Find where the given text appears and provide that cell's center as (X, Y) coordinate. 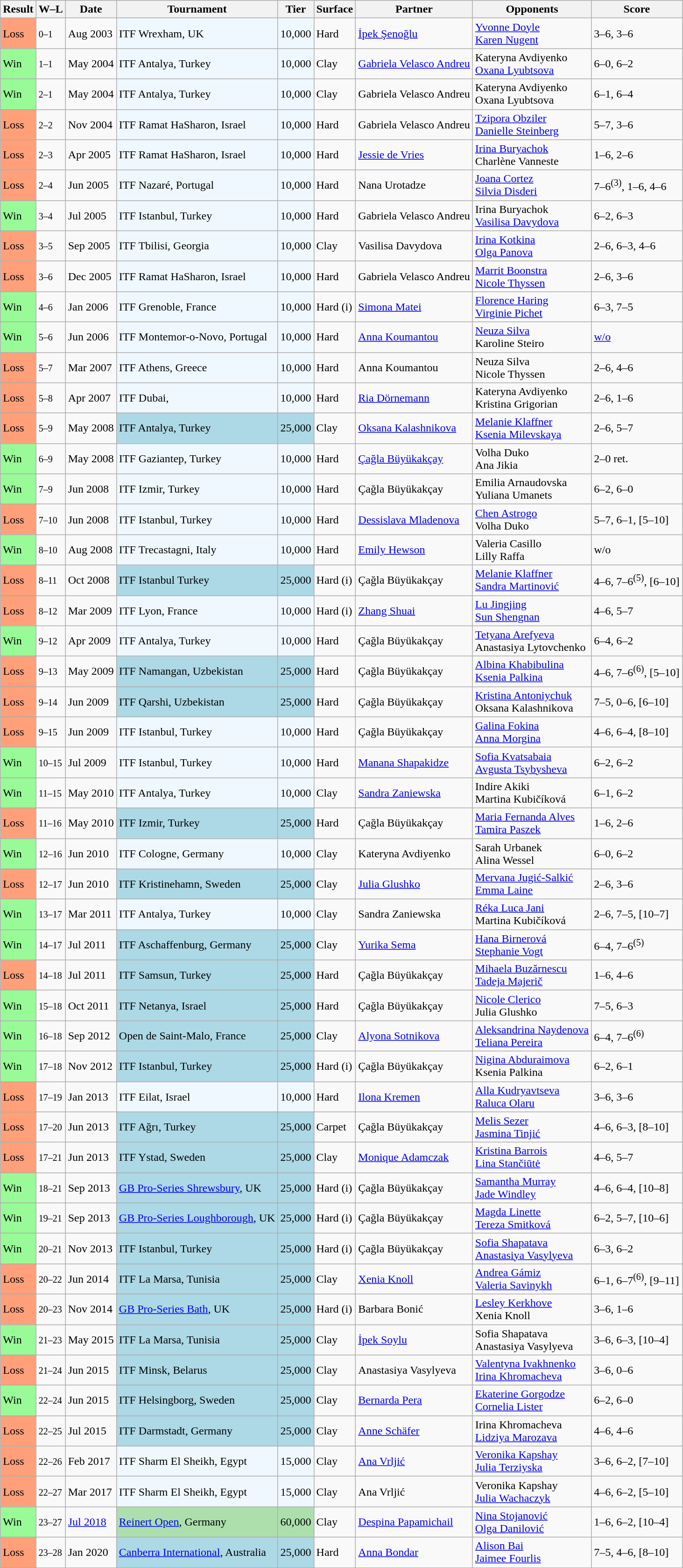
23–27 (50, 1522)
20–23 (50, 1309)
Kateryna Avdiyenko Kristina Grigorian (532, 398)
Oct 2008 (91, 580)
3–5 (50, 246)
Xenia Knoll (415, 1278)
ITF Minsk, Belarus (197, 1370)
2–1 (50, 94)
Jan 2013 (91, 1096)
Anastasiya Vasylyeva (415, 1370)
Partner (415, 9)
4–6 (50, 306)
3–6, 0–6 (637, 1370)
7–5, 4–6, [8–10] (637, 1552)
ITF Qarshi, Uzbekistan (197, 701)
8–11 (50, 580)
Apr 2007 (91, 398)
7–6(3), 1–6, 4–6 (637, 185)
Mar 2007 (91, 367)
Manana Shapakidze (415, 762)
Emilia Arnaudovska Yuliana Umanets (532, 489)
4–6, 6–2, [5–10] (637, 1491)
ITF Netanya, Israel (197, 1006)
Nov 2012 (91, 1067)
6–1, 6–2 (637, 793)
20–22 (50, 1278)
9–12 (50, 641)
ITF Kristinehamn, Sweden (197, 884)
ITF Ağrı, Turkey (197, 1127)
İpek Şenoğlu (415, 34)
Albina Khabibulina Ksenia Palkina (532, 671)
5–7, 6–1, [5–10] (637, 519)
8–12 (50, 611)
1–6, 6–2, [10–4] (637, 1522)
ITF Tbilisi, Georgia (197, 246)
22–27 (50, 1491)
ITF Eilat, Israel (197, 1096)
ITF Lyon, France (197, 611)
ITF Darmstadt, Germany (197, 1431)
Marrit Boonstra Nicole Thyssen (532, 276)
Opponents (532, 9)
18–21 (50, 1188)
0–1 (50, 34)
6–9 (50, 459)
15–18 (50, 1006)
Apr 2009 (91, 641)
Indire Akiki Martina Kubičíková (532, 793)
Dec 2005 (91, 276)
4–6, 6–4, [10–8] (637, 1188)
22–25 (50, 1431)
2–6, 1–6 (637, 398)
Neuza Silva Nicole Thyssen (532, 367)
Nov 2013 (91, 1249)
4–6, 7–6(5), [6–10] (637, 580)
GB Pro-Series Bath, UK (197, 1309)
Jessie de Vries (415, 155)
Jan 2020 (91, 1552)
Melis Sezer Jasmina Tinjić (532, 1127)
Veronika Kapshay Julia Wachaczyk (532, 1491)
16–18 (50, 1036)
6–2, 6–1 (637, 1067)
Tzipora Obziler Danielle Steinberg (532, 124)
7–10 (50, 519)
4–6, 6–3, [8–10] (637, 1127)
9–13 (50, 671)
Jul 2018 (91, 1522)
Monique Adamczak (415, 1157)
6–1, 6–7(6), [9–11] (637, 1278)
23–28 (50, 1552)
6–4, 7–6(5) (637, 945)
ITF Istanbul Turkey (197, 580)
Lesley Kerkhove Xenia Knoll (532, 1309)
2–6, 6–3, 4–6 (637, 246)
ITF Nazaré, Portugal (197, 185)
Jan 2006 (91, 306)
May 2015 (91, 1339)
Volha Duko Ana Jikia (532, 459)
Kateryna Avdiyenko (415, 854)
Hana Birnerová Stephanie Vogt (532, 945)
Emily Hewson (415, 550)
11–15 (50, 793)
ITF Wrexham, UK (197, 34)
21–24 (50, 1370)
Melanie Klaffner Ksenia Milevskaya (532, 429)
4–6, 4–6 (637, 1431)
GB Pro-Series Shrewsbury, UK (197, 1188)
Sofia Kvatsabaia Avgusta Tsybysheva (532, 762)
ITF Montemor-o-Novo, Portugal (197, 337)
Dessislava Mladenova (415, 519)
Oct 2011 (91, 1006)
Surface (335, 9)
Zhang Shuai (415, 611)
W–L (50, 9)
5–8 (50, 398)
Mihaela Buzărnescu Tadeja Majerič (532, 975)
9–15 (50, 732)
6–3, 7–5 (637, 306)
Melanie Klaffner Sandra Martinović (532, 580)
Joana Cortez Silvia Disderi (532, 185)
Tournament (197, 9)
Mervana Jugić-Salkić Emma Laine (532, 884)
17–20 (50, 1127)
22–24 (50, 1401)
10–15 (50, 762)
Oksana Kalashnikova (415, 429)
13–17 (50, 914)
Apr 2005 (91, 155)
Result (18, 9)
Aug 2003 (91, 34)
Despina Papamichail (415, 1522)
2–6, 5–7 (637, 429)
8–10 (50, 550)
12–16 (50, 854)
Lu Jingjing Sun Shengnan (532, 611)
Alla Kudryavtseva Raluca Olaru (532, 1096)
60,000 (296, 1522)
Réka Luca Jani Martina Kubičíková (532, 914)
Nigina Abduraimova Ksenia Palkina (532, 1067)
Magda Linette Tereza Smitková (532, 1218)
Valentyna Ivakhnenko Irina Khromacheva (532, 1370)
7–5, 0–6, [6–10] (637, 701)
3–6, 1–6 (637, 1309)
5–9 (50, 429)
Kristina Antoniychuk Oksana Kalashnikova (532, 701)
Maria Fernanda Alves Tamira Paszek (532, 823)
GB Pro-Series Loughborough, UK (197, 1218)
Nina Stojanović Olga Danilović (532, 1522)
Yvonne Doyle Karen Nugent (532, 34)
ITF Dubai, (197, 398)
Anne Schäfer (415, 1431)
14–18 (50, 975)
ITF Namangan, Uzbekistan (197, 671)
Jun 2005 (91, 185)
Chen Astrogo Volha Duko (532, 519)
Anna Bondar (415, 1552)
4–6, 6–4, [8–10] (637, 732)
Sep 2005 (91, 246)
Valeria Casillo Lilly Raffa (532, 550)
Jun 2014 (91, 1278)
Open de Saint-Malo, France (197, 1036)
Alison Bai Jaimee Fourlis (532, 1552)
Andrea Gámiz Valeria Savinykh (532, 1278)
Veronika Kapshay Julia Terziyska (532, 1462)
Vasilisa Davydova (415, 246)
5–7 (50, 367)
2–3 (50, 155)
Nov 2014 (91, 1309)
Mar 2011 (91, 914)
Canberra International, Australia (197, 1552)
Alyona Sotnikova (415, 1036)
ITF Helsingborg, Sweden (197, 1401)
Irina Khromacheva Lidziya Marozava (532, 1431)
5–6 (50, 337)
ITF Cologne, Germany (197, 854)
Simona Matei (415, 306)
5–7, 3–6 (637, 124)
1–1 (50, 64)
Jul 2015 (91, 1431)
Aug 2008 (91, 550)
Yurika Sema (415, 945)
17–19 (50, 1096)
Neuza Silva Karoline Steiro (532, 337)
ITF Gaziantep, Turkey (197, 459)
19–21 (50, 1218)
Jun 2006 (91, 337)
Irina Kotkina Olga Panova (532, 246)
6–3, 6–2 (637, 1249)
2–0 ret. (637, 459)
Score (637, 9)
7–9 (50, 489)
Galina Fokina Anna Morgina (532, 732)
21–23 (50, 1339)
4–6, 7–6(6), [5–10] (637, 671)
Nov 2004 (91, 124)
Nana Urotadze (415, 185)
Ria Dörnemann (415, 398)
İpek Soylu (415, 1339)
2–6, 4–6 (637, 367)
Ilona Kremen (415, 1096)
Reinert Open, Germany (197, 1522)
Mar 2017 (91, 1491)
Aleksandrina Naydenova Teliana Pereira (532, 1036)
Irina Buryachok Charlène Vanneste (532, 155)
ITF Trecastagni, Italy (197, 550)
6–4, 6–2 (637, 641)
Kristina Barrois Lina Stančiūtė (532, 1157)
Tetyana Arefyeva Anastasiya Lytovchenko (532, 641)
11–16 (50, 823)
Sarah Urbanek Alina Wessel (532, 854)
Nicole Clerico Julia Glushko (532, 1006)
Florence Haring Virginie Pichet (532, 306)
6–4, 7–6(6) (637, 1036)
Barbara Bonić (415, 1309)
Date (91, 9)
Ekaterine Gorgodze Cornelia Lister (532, 1401)
Samantha Murray Jade Windley (532, 1188)
22–26 (50, 1462)
2–2 (50, 124)
Tier (296, 9)
Carpet (335, 1127)
9–14 (50, 701)
6–1, 6–4 (637, 94)
Feb 2017 (91, 1462)
3–6, 6–3, [10–4] (637, 1339)
ITF Athens, Greece (197, 367)
ITF Aschaffenburg, Germany (197, 945)
1–6, 4–6 (637, 975)
Julia Glushko (415, 884)
20–21 (50, 1249)
May 2009 (91, 671)
7–5, 6–3 (637, 1006)
ITF Samsun, Turkey (197, 975)
ITF Grenoble, France (197, 306)
ITF Ystad, Sweden (197, 1157)
3–6 (50, 276)
Irina Buryachok Vasilisa Davydova (532, 216)
3–6, 6–2, [7–10] (637, 1462)
17–18 (50, 1067)
2–4 (50, 185)
3–4 (50, 216)
Jul 2005 (91, 216)
12–17 (50, 884)
Sep 2012 (91, 1036)
6–2, 6–3 (637, 216)
Mar 2009 (91, 611)
14–17 (50, 945)
6–2, 6–2 (637, 762)
17–21 (50, 1157)
Bernarda Pera (415, 1401)
6–2, 5–7, [10–6] (637, 1218)
Jul 2009 (91, 762)
2–6, 7–5, [10–7] (637, 914)
